Identify which cell holds the provided text, then report its (x, y) central coordinate. 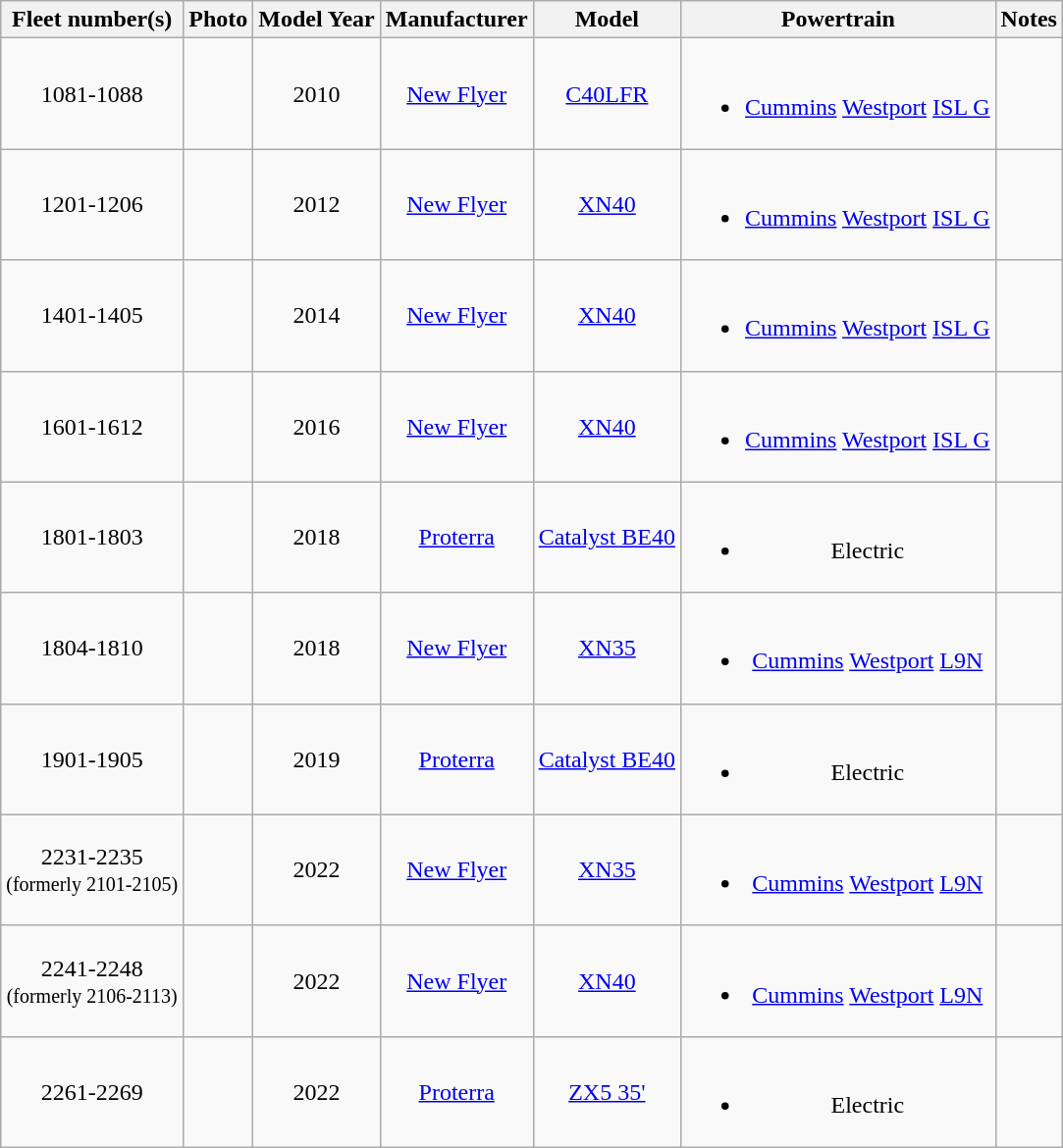
1081-1088 (92, 94)
ZX5 35' (607, 1091)
Model Year (316, 20)
Powertrain (838, 20)
2014 (316, 316)
C40LFR (607, 94)
Fleet number(s) (92, 20)
2010 (316, 94)
2241-2248(formerly 2106-2113) (92, 981)
2016 (316, 426)
2012 (316, 204)
Manufacturer (456, 20)
Model (607, 20)
2019 (316, 759)
1401-1405 (92, 316)
1601-1612 (92, 426)
Notes (1029, 20)
2261-2269 (92, 1091)
1801-1803 (92, 538)
2231-2235(formerly 2101-2105) (92, 869)
1804-1810 (92, 648)
Photo (218, 20)
1201-1206 (92, 204)
1901-1905 (92, 759)
